Pinpoint the cell where the given text exists, returning its (x, y) midpoint coordinate. 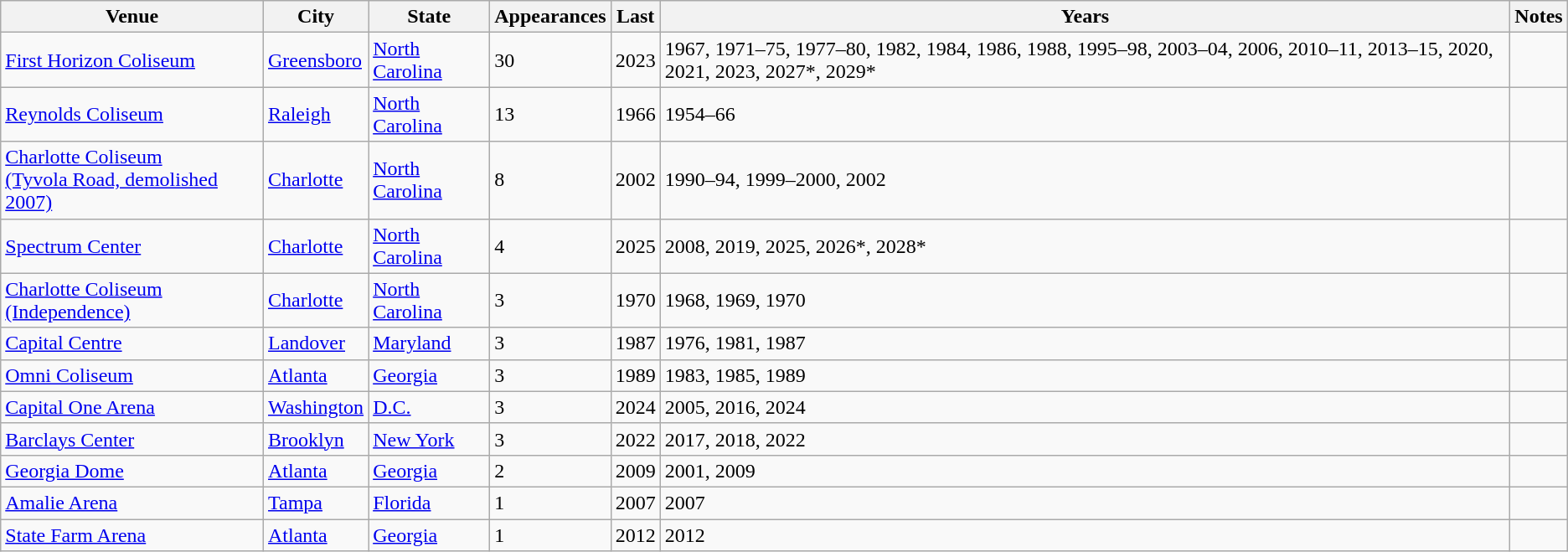
Venue (132, 17)
Landover (317, 343)
2008, 2019, 2025, 2026*, 2028* (1086, 246)
First Horizon Coliseum (132, 60)
Capital Centre (132, 343)
D.C. (429, 407)
State Farm Arena (132, 535)
1987 (635, 343)
Spectrum Center (132, 246)
2009 (635, 471)
1954–66 (1086, 114)
2001, 2009 (1086, 471)
Appearances (550, 17)
Tampa (317, 503)
Barclays Center (132, 439)
2023 (635, 60)
Omni Coliseum (132, 375)
13 (550, 114)
State (429, 17)
30 (550, 60)
1983, 1985, 1989 (1086, 375)
Capital One Arena (132, 407)
1989 (635, 375)
Georgia Dome (132, 471)
City (317, 17)
1970 (635, 300)
2005, 2016, 2024 (1086, 407)
2024 (635, 407)
1967, 1971–75, 1977–80, 1982, 1984, 1986, 1988, 1995–98, 2003–04, 2006, 2010–11, 2013–15, 2020, 2021, 2023, 2027*, 2029* (1086, 60)
Charlotte Coliseum (Tyvola Road, demolished 2007) (132, 180)
2022 (635, 439)
8 (550, 180)
1968, 1969, 1970 (1086, 300)
1976, 1981, 1987 (1086, 343)
Maryland (429, 343)
1990–94, 1999–2000, 2002 (1086, 180)
Reynolds Coliseum (132, 114)
Greensboro (317, 60)
Amalie Arena (132, 503)
Years (1086, 17)
2 (550, 471)
Washington (317, 407)
New York (429, 439)
Florida (429, 503)
2002 (635, 180)
2017, 2018, 2022 (1086, 439)
1966 (635, 114)
Notes (1539, 17)
4 (550, 246)
Charlotte Coliseum (Independence) (132, 300)
Last (635, 17)
Brooklyn (317, 439)
2025 (635, 246)
Raleigh (317, 114)
